Provide the [X, Y] coordinate of the cell's center where the given text is located.  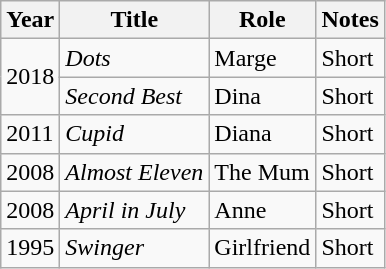
Notes [350, 20]
Cupid [134, 134]
The Mum [262, 172]
Anne [262, 210]
Second Best [134, 96]
1995 [30, 248]
Dots [134, 58]
Year [30, 20]
Diana [262, 134]
2011 [30, 134]
Almost Eleven [134, 172]
Title [134, 20]
Girlfriend [262, 248]
2018 [30, 77]
Role [262, 20]
April in July [134, 210]
Swinger [134, 248]
Marge [262, 58]
Dina [262, 96]
